From the cell containing the given text, extract its center point as (x, y) coordinate. 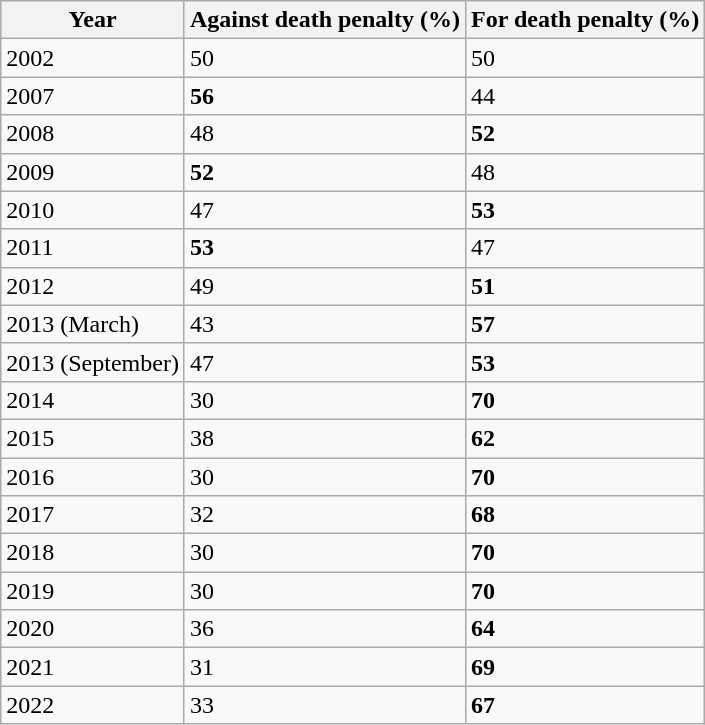
2017 (93, 515)
2013 (September) (93, 362)
Year (93, 20)
64 (586, 629)
2021 (93, 667)
67 (586, 705)
2016 (93, 477)
2002 (93, 58)
Against death penalty (%) (324, 20)
2014 (93, 400)
68 (586, 515)
2020 (93, 629)
2013 (March) (93, 324)
2018 (93, 553)
51 (586, 286)
57 (586, 324)
33 (324, 705)
2009 (93, 172)
2011 (93, 248)
43 (324, 324)
32 (324, 515)
36 (324, 629)
2019 (93, 591)
2010 (93, 210)
38 (324, 438)
44 (586, 96)
For death penalty (%) (586, 20)
31 (324, 667)
56 (324, 96)
49 (324, 286)
69 (586, 667)
2008 (93, 134)
62 (586, 438)
2012 (93, 286)
2022 (93, 705)
2007 (93, 96)
2015 (93, 438)
